Search for the cell housing the specified text and yield its [x, y] center coordinate. 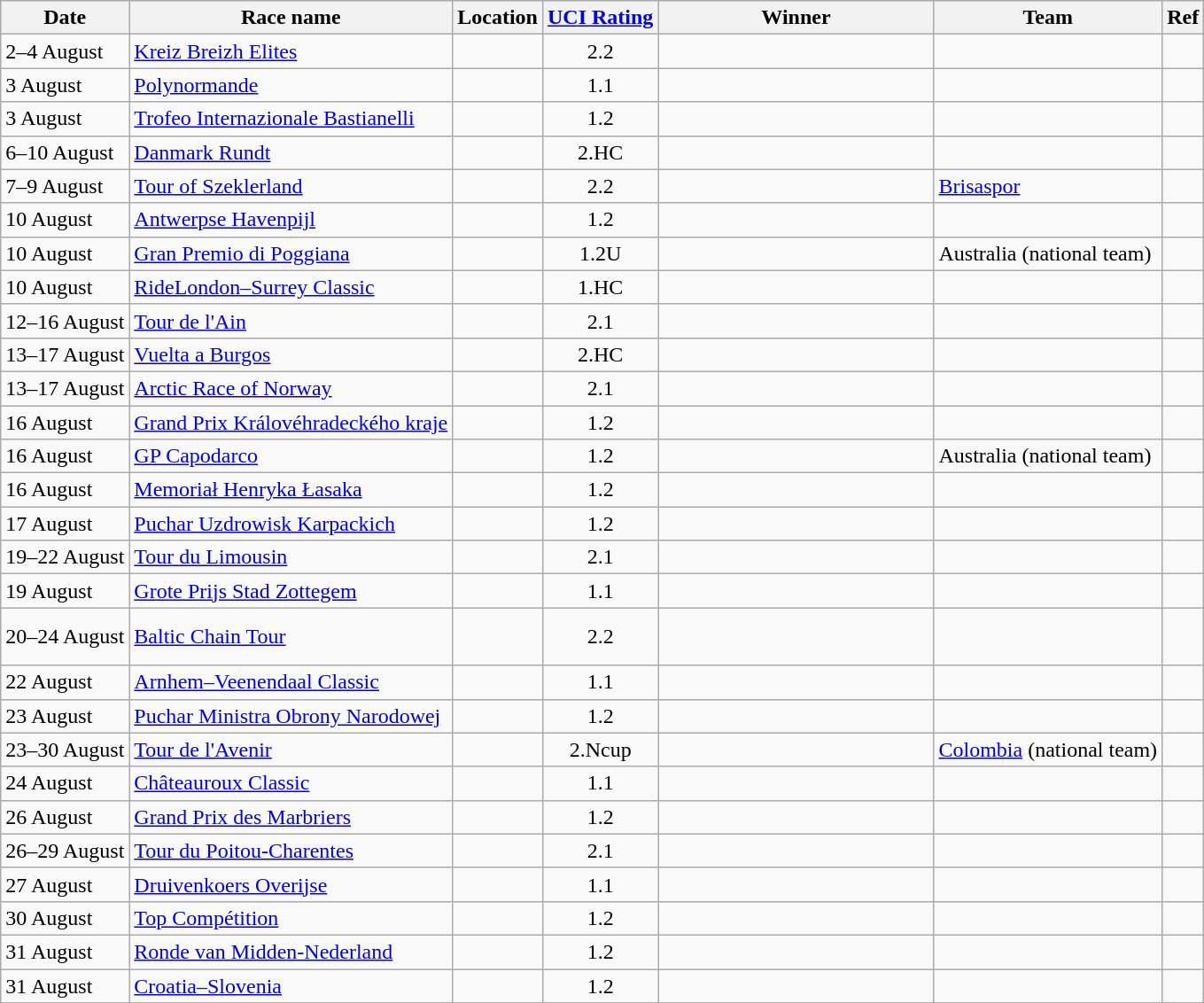
19 August [66, 591]
Kreiz Breizh Elites [291, 51]
Châteauroux Classic [291, 783]
Gran Premio di Poggiana [291, 253]
Tour du Limousin [291, 557]
23–30 August [66, 750]
Brisaspor [1048, 186]
27 August [66, 884]
Tour de l'Avenir [291, 750]
26 August [66, 817]
19–22 August [66, 557]
Tour de l'Ain [291, 321]
Memoriał Henryka Łasaka [291, 490]
Druivenkoers Overijse [291, 884]
Ref [1184, 18]
Grote Prijs Stad Zottegem [291, 591]
1.2U [600, 253]
26–29 August [66, 851]
Colombia (national team) [1048, 750]
Puchar Uzdrowisk Karpackich [291, 524]
UCI Rating [600, 18]
Antwerpse Havenpijl [291, 220]
Winner [796, 18]
12–16 August [66, 321]
23 August [66, 716]
RideLondon–Surrey Classic [291, 287]
2–4 August [66, 51]
1.HC [600, 287]
Date [66, 18]
Puchar Ministra Obrony Narodowej [291, 716]
Ronde van Midden-Nederland [291, 952]
17 August [66, 524]
30 August [66, 918]
Grand Prix des Marbriers [291, 817]
Grand Prix Královéhradeckého kraje [291, 423]
Trofeo Internazionale Bastianelli [291, 119]
22 August [66, 682]
Location [498, 18]
2.Ncup [600, 750]
Arctic Race of Norway [291, 388]
6–10 August [66, 152]
Top Compétition [291, 918]
Arnhem–Veenendaal Classic [291, 682]
Polynormande [291, 85]
Baltic Chain Tour [291, 636]
Croatia–Slovenia [291, 986]
Danmark Rundt [291, 152]
Tour of Szeklerland [291, 186]
Race name [291, 18]
Vuelta a Burgos [291, 354]
Tour du Poitou-Charentes [291, 851]
24 August [66, 783]
GP Capodarco [291, 456]
Team [1048, 18]
20–24 August [66, 636]
7–9 August [66, 186]
